Capture the cell that displays the provided text and extract its (x, y) central coordinate. 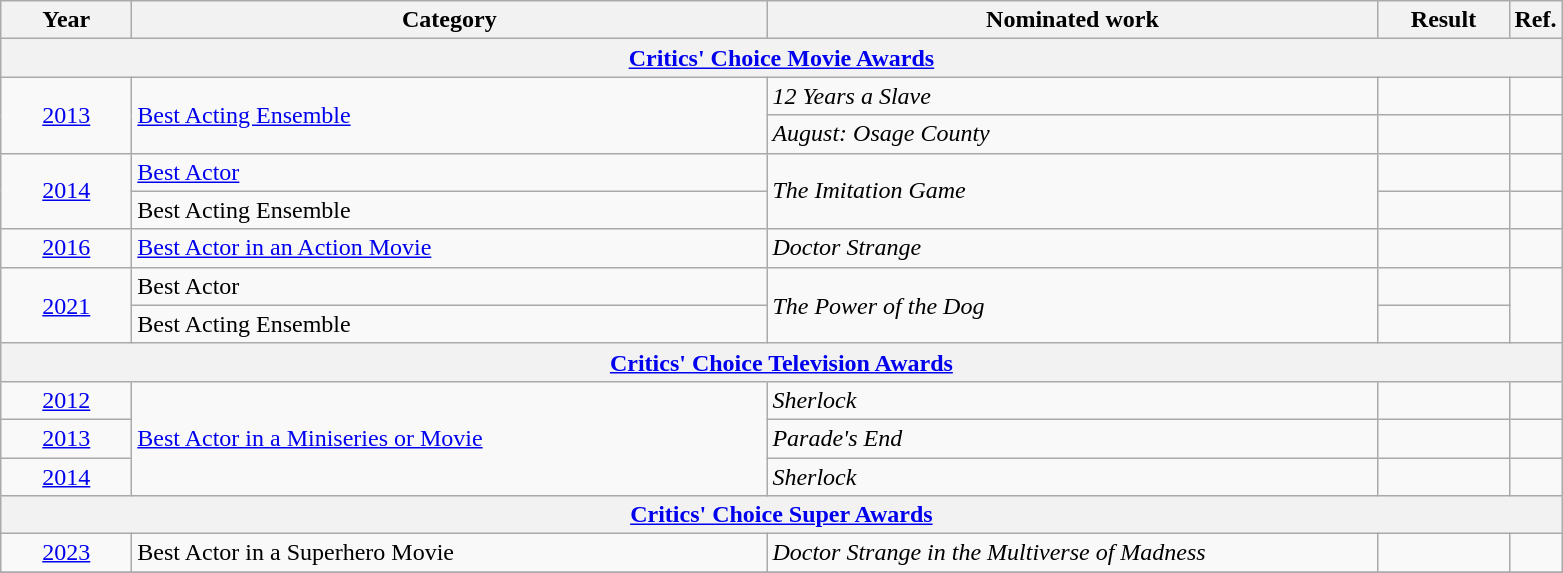
Category (450, 20)
Nominated work (1072, 20)
Best Actor in an Action Movie (450, 248)
The Imitation Game (1072, 191)
The Power of the Dog (1072, 305)
Best Actor in a Miniseries or Movie (450, 438)
Doctor Strange in the Multiverse of Madness (1072, 553)
Critics' Choice Super Awards (782, 515)
Parade's End (1072, 438)
Critics' Choice Movie Awards (782, 58)
2016 (66, 248)
Doctor Strange (1072, 248)
Critics' Choice Television Awards (782, 362)
Ref. (1536, 20)
Best Actor in a Superhero Movie (450, 553)
Result (1444, 20)
2023 (66, 553)
2021 (66, 305)
12 Years a Slave (1072, 96)
August: Osage County (1072, 134)
Year (66, 20)
2012 (66, 400)
